Scan for the cell matching the given text and deliver its [x, y] coordinate at center. 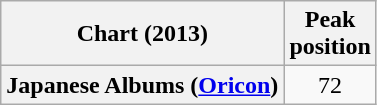
72 [330, 85]
Peakposition [330, 34]
Japanese Albums (Oricon) [142, 85]
Chart (2013) [142, 34]
